For the text-containing cell, return its midpoint in (X, Y) coordinate format. 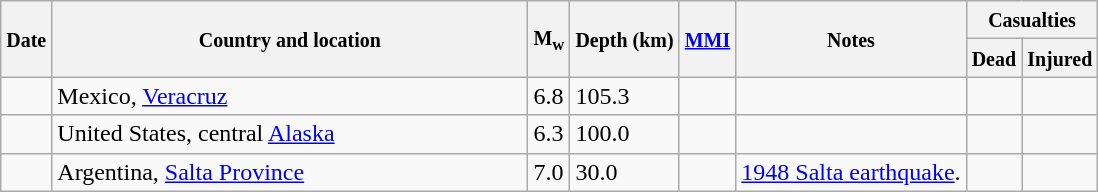
Injured (1060, 58)
Mw (549, 39)
Notes (851, 39)
Casualties (1032, 20)
30.0 (624, 172)
Dead (994, 58)
6.8 (549, 96)
Date (26, 39)
Argentina, Salta Province (290, 172)
1948 Salta earthquake. (851, 172)
United States, central Alaska (290, 134)
Depth (km) (624, 39)
Country and location (290, 39)
105.3 (624, 96)
MMI (708, 39)
Mexico, Veracruz (290, 96)
100.0 (624, 134)
6.3 (549, 134)
7.0 (549, 172)
